Determine the (X, Y) coordinate at the center of the cell enclosing the given text.  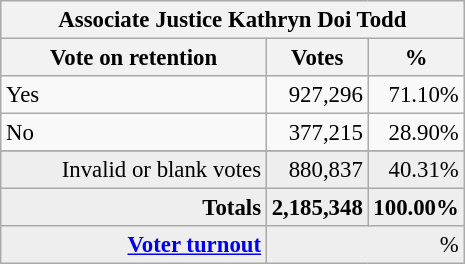
100.00% (416, 208)
927,296 (317, 95)
2,185,348 (317, 208)
Voter turnout (134, 245)
377,215 (317, 133)
Vote on retention (134, 58)
40.31% (416, 170)
Invalid or blank votes (134, 170)
Associate Justice Kathryn Doi Todd (232, 20)
Votes (317, 58)
Yes (134, 95)
71.10% (416, 95)
Totals (134, 208)
28.90% (416, 133)
No (134, 133)
880,837 (317, 170)
